Detect which cell encompasses the target text, then output its (x, y) center coordinate. 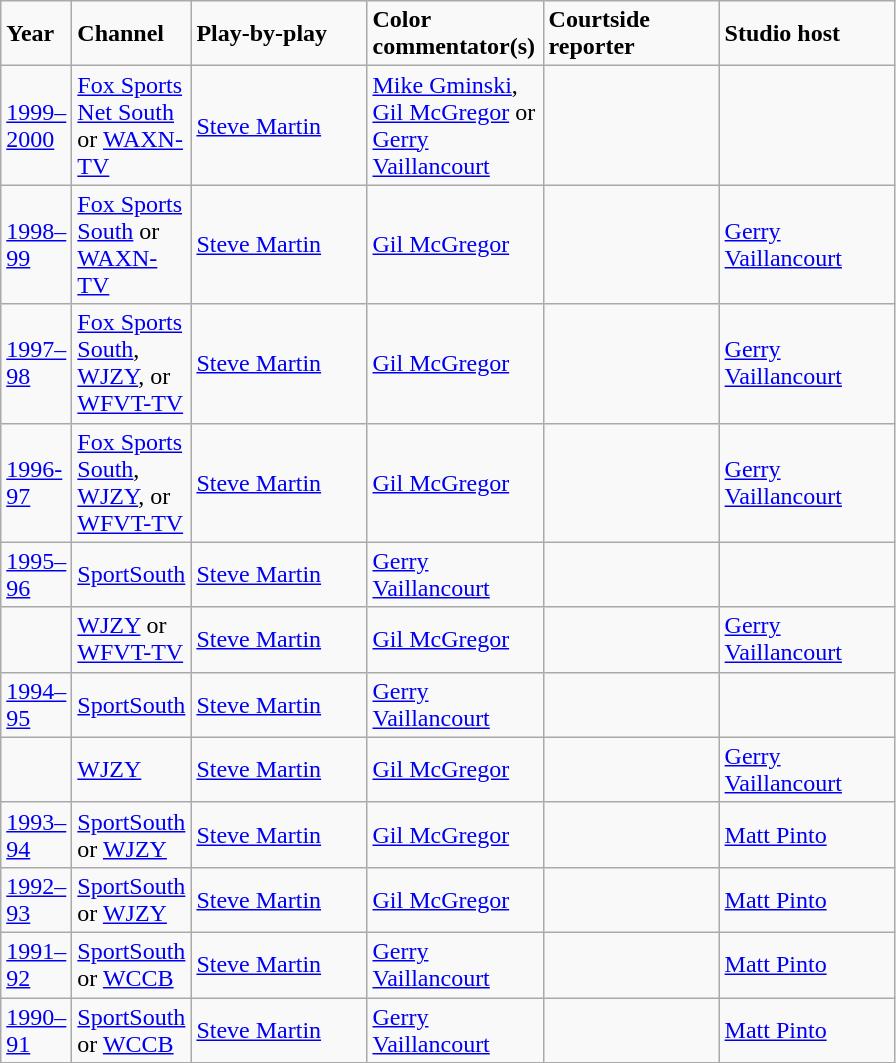
1992–93 (36, 900)
Play-by-play (279, 34)
1994–95 (36, 704)
Year (36, 34)
Channel (132, 34)
Fox Sports Net South or WAXN-TV (132, 126)
1993–94 (36, 834)
1995–96 (36, 574)
WJZY (132, 770)
1998–99 (36, 244)
Courtside reporter (631, 34)
Mike Gminski, Gil McGregor or Gerry Vaillancourt (455, 126)
Color commentator(s) (455, 34)
1997–98 (36, 364)
1996-97 (36, 482)
WJZY or WFVT-TV (132, 640)
Fox Sports South or WAXN-TV (132, 244)
Studio host (807, 34)
1999–2000 (36, 126)
1991–92 (36, 964)
1990–91 (36, 1030)
